From the cell containing the given text, extract its center point as [x, y] coordinate. 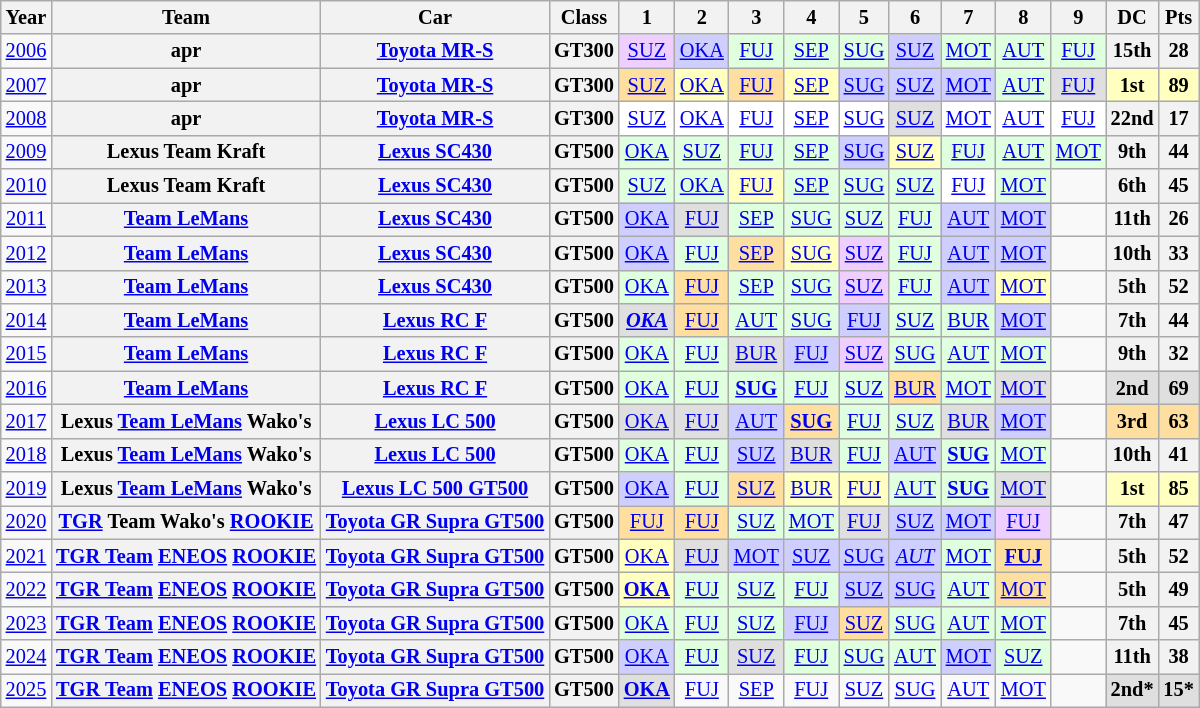
9 [1078, 17]
6th [1132, 186]
2019 [26, 489]
2006 [26, 51]
2008 [26, 118]
2021 [26, 556]
2010 [26, 186]
33 [1178, 253]
1 [647, 17]
2016 [26, 388]
85 [1178, 489]
Team [186, 17]
2014 [26, 320]
8 [1024, 17]
3 [756, 17]
2 [702, 17]
2017 [26, 421]
15th [1132, 51]
2020 [26, 522]
Car [435, 17]
32 [1178, 354]
Lexus LC 500 GT500 [435, 489]
2011 [26, 219]
3rd [1132, 421]
47 [1178, 522]
2007 [26, 85]
15* [1178, 690]
69 [1178, 388]
17 [1178, 118]
22nd [1132, 118]
2024 [26, 657]
6 [915, 17]
2012 [26, 253]
7 [968, 17]
38 [1178, 657]
2018 [26, 455]
2015 [26, 354]
2013 [26, 287]
2023 [26, 623]
TGR Team Wako's ROOKIE [186, 522]
2nd* [1132, 690]
2nd [1132, 388]
4 [812, 17]
DC [1132, 17]
Class [584, 17]
63 [1178, 421]
26 [1178, 219]
2022 [26, 589]
2009 [26, 152]
89 [1178, 85]
Year [26, 17]
49 [1178, 589]
2025 [26, 690]
41 [1178, 455]
5 [864, 17]
28 [1178, 51]
Pts [1178, 17]
